Return [x, y] of the center of cell containing provided text 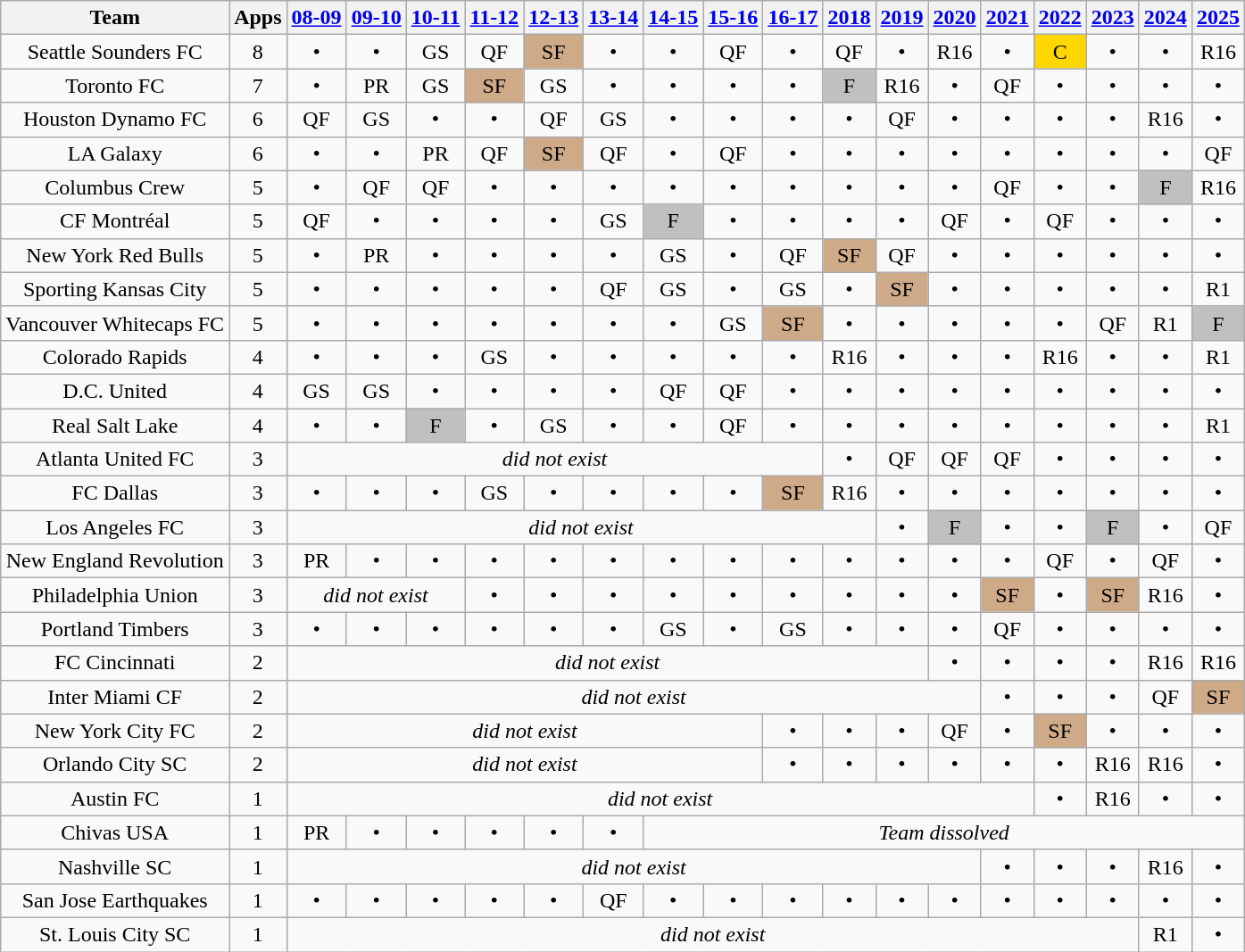
Inter Miami CF [115, 697]
14-15 [673, 18]
16-17 [793, 18]
FC Dallas [115, 493]
Toronto FC [115, 86]
Seattle Sounders FC [115, 52]
FC Cincinnati [115, 663]
New York Red Bulls [115, 255]
2023 [1112, 18]
Nashville SC [115, 866]
Chivas USA [115, 832]
2021 [1007, 18]
Team [115, 18]
08-09 [316, 18]
7 [258, 86]
09-10 [377, 18]
D.C. United [115, 391]
St. Louis City SC [115, 934]
Sporting Kansas City [115, 289]
8 [258, 52]
CF Montréal [115, 221]
Orlando City SC [115, 765]
2020 [955, 18]
11-12 [494, 18]
13-14 [614, 18]
Apps [258, 18]
Vancouver Whitecaps FC [115, 323]
New York City FC [115, 731]
2024 [1166, 18]
New England Revolution [115, 561]
Atlanta United FC [115, 459]
Portland Timbers [115, 629]
Real Salt Lake [115, 426]
LA Galaxy [115, 153]
Team dissolved [944, 832]
Colorado Rapids [115, 357]
15-16 [734, 18]
C [1060, 52]
San Jose Earthquakes [115, 900]
2025 [1217, 18]
Houston Dynamo FC [115, 120]
2019 [901, 18]
2022 [1060, 18]
Los Angeles FC [115, 527]
10-11 [436, 18]
12-13 [553, 18]
2018 [850, 18]
Austin FC [115, 799]
Philadelphia Union [115, 595]
Columbus Crew [115, 187]
